Return the (x, y) coordinate for the center point of the cell that contains the specified text.  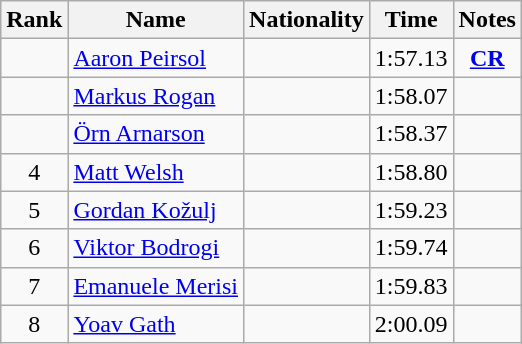
1:59.23 (411, 210)
8 (34, 324)
Aaron Peirsol (156, 58)
4 (34, 172)
2:00.09 (411, 324)
Viktor Bodrogi (156, 248)
7 (34, 286)
Örn Arnarson (156, 134)
CR (487, 58)
1:58.37 (411, 134)
Name (156, 20)
Notes (487, 20)
1:58.80 (411, 172)
Markus Rogan (156, 96)
1:57.13 (411, 58)
Rank (34, 20)
6 (34, 248)
Gordan Kožulj (156, 210)
5 (34, 210)
1:59.83 (411, 286)
Matt Welsh (156, 172)
Yoav Gath (156, 324)
Nationality (307, 20)
1:58.07 (411, 96)
1:59.74 (411, 248)
Time (411, 20)
Emanuele Merisi (156, 286)
